Identify which cell holds the provided text, then report its (X, Y) central coordinate. 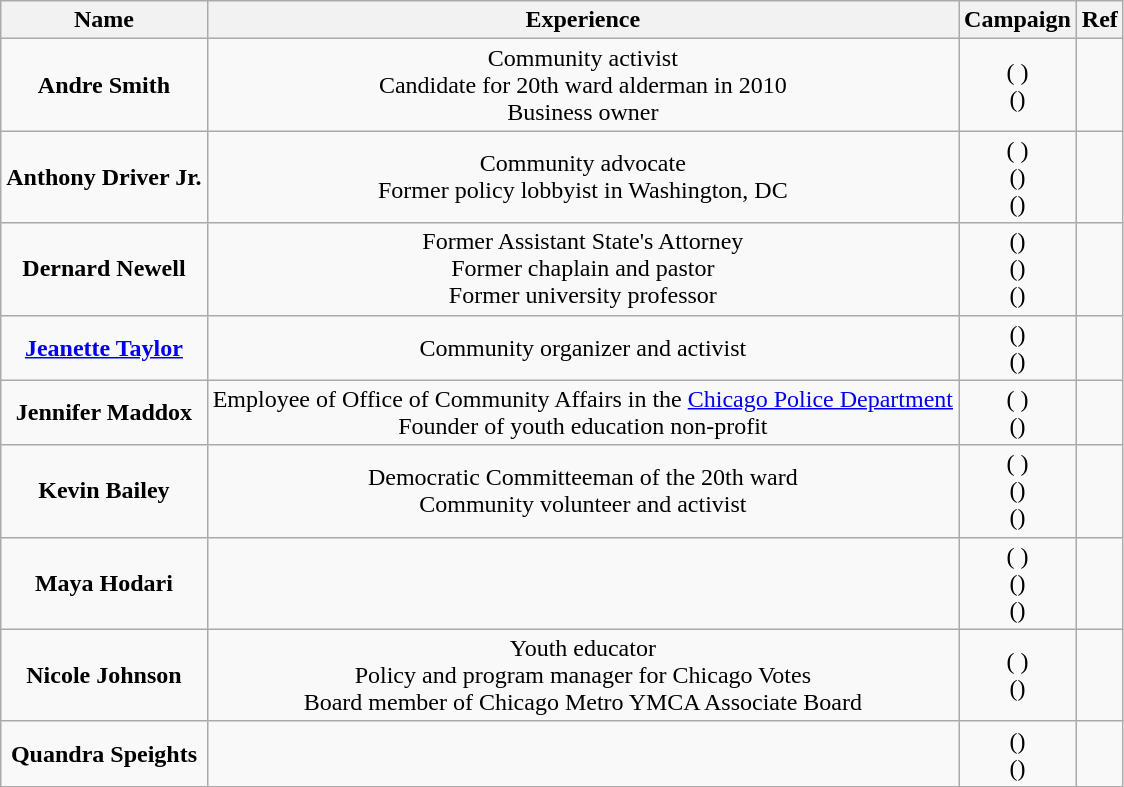
Experience (582, 20)
()()() (1018, 269)
Employee of Office of Community Affairs in the Chicago Police Department Founder of youth education non-profit (582, 412)
Former Assistant State's Attorney Former chaplain and pastor Former university professor (582, 269)
Anthony Driver Jr. (104, 177)
Community activist Candidate for 20th ward alderman in 2010 Business owner (582, 85)
Nicole Johnson (104, 675)
Quandra Speights (104, 754)
Jeanette Taylor (104, 348)
Jennifer Maddox (104, 412)
Kevin Bailey (104, 491)
Andre Smith (104, 85)
Ref (1100, 20)
Campaign (1018, 20)
Community advocate Former policy lobbyist in Washington, DC (582, 177)
Dernard Newell (104, 269)
Community organizer and activist (582, 348)
Maya Hodari (104, 583)
Name (104, 20)
Youth educator Policy and program manager for Chicago Votes Board member of Chicago Metro YMCA Associate Board (582, 675)
Democratic Committeeman of the 20th ward Community volunteer and activist (582, 491)
